Return [X, Y] of the center of cell containing provided text 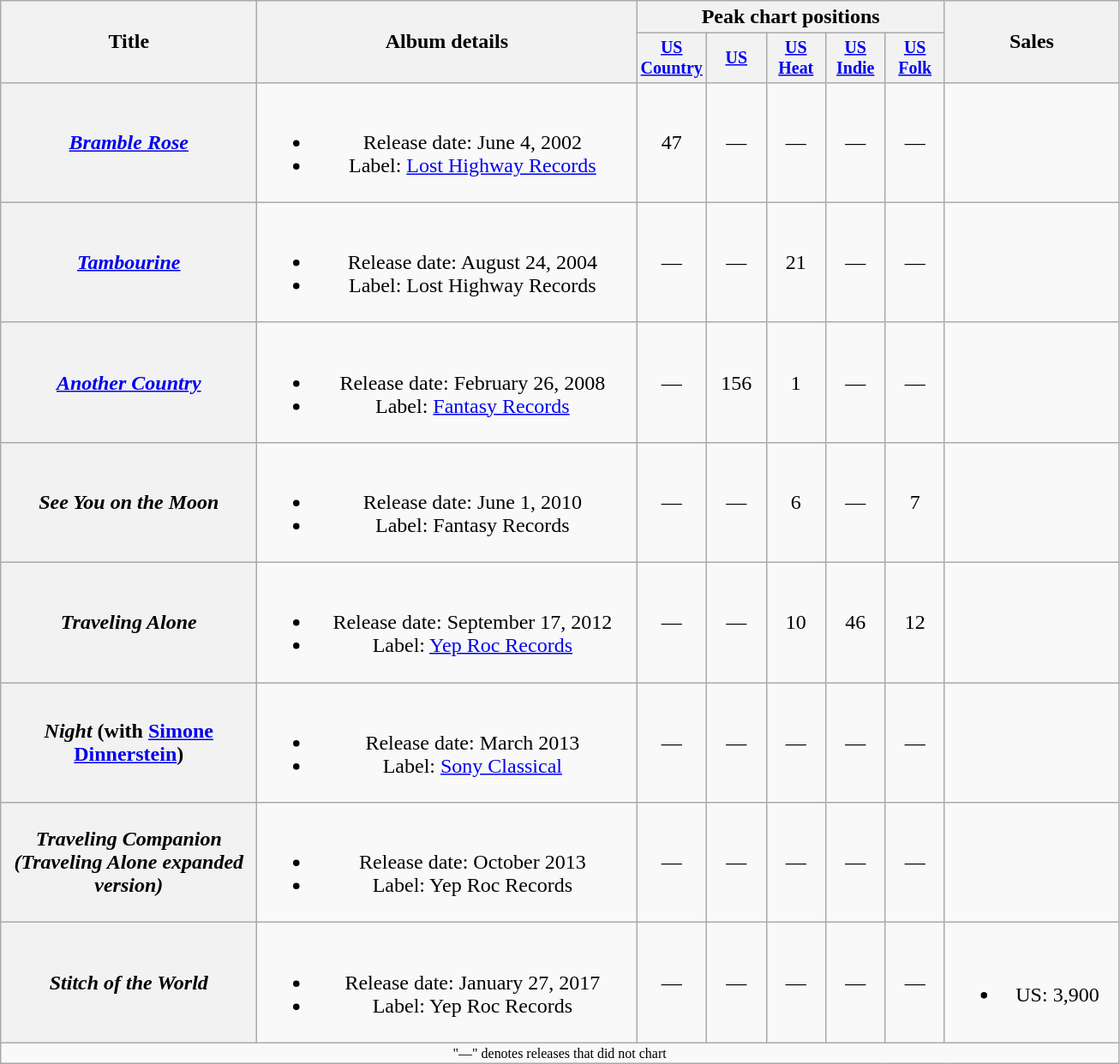
Release date: October 2013Label: Yep Roc Records [447, 863]
US Indie [855, 58]
Stitch of the World [129, 983]
Another Country [129, 382]
47 [672, 142]
21 [795, 262]
10 [795, 623]
7 [915, 502]
46 [855, 623]
Album details [447, 42]
Release date: September 17, 2012Label: Yep Roc Records [447, 623]
US Folk [915, 58]
US: 3,900 [1032, 983]
Tambourine [129, 262]
Release date: June 4, 2002Label: Lost Highway Records [447, 142]
6 [795, 502]
Release date: January 27, 2017Label: Yep Roc Records [447, 983]
Title [129, 42]
Traveling Alone [129, 623]
12 [915, 623]
See You on the Moon [129, 502]
Peak chart positions [791, 17]
US Heat [795, 58]
Release date: August 24, 2004Label: Lost Highway Records [447, 262]
Release date: June 1, 2010Label: Fantasy Records [447, 502]
"—" denotes releases that did not chart [560, 1053]
Night (with Simone Dinnerstein) [129, 743]
1 [795, 382]
Sales [1032, 42]
156 [737, 382]
US Country [672, 58]
Bramble Rose [129, 142]
Traveling Companion (Traveling Alone expanded version) [129, 863]
Release date: March 2013Label: Sony Classical [447, 743]
Release date: February 26, 2008Label: Fantasy Records [447, 382]
US [737, 58]
